Return the [x, y] coordinate for the center point of the cell that contains the specified text.  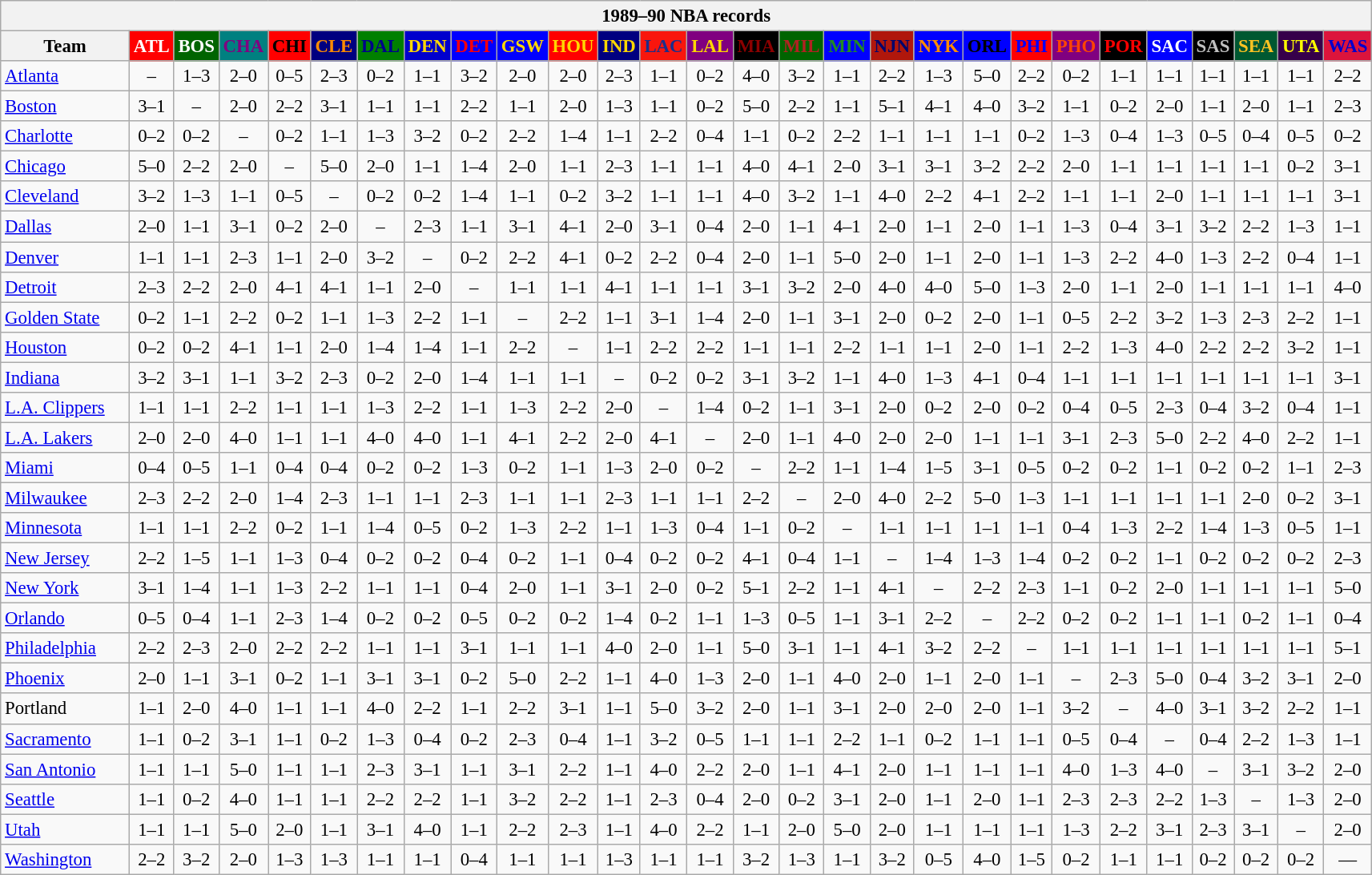
New Jersey [66, 558]
HOU [573, 46]
BOS [196, 46]
Charlotte [66, 136]
IND [619, 46]
L.A. Clippers [66, 408]
PHI [1032, 46]
UTA [1301, 46]
ATL [151, 46]
NJN [892, 46]
Utah [66, 829]
LAC [663, 46]
Dallas [66, 227]
San Antonio [66, 769]
Philadelphia [66, 648]
MIN [847, 46]
Washington [66, 860]
Denver [66, 257]
ORL [987, 46]
LAL [710, 46]
Miami [66, 468]
L.A. Lakers [66, 437]
WAS [1348, 46]
Boston [66, 107]
DEN [428, 46]
1989–90 NBA records [686, 16]
Sacramento [66, 739]
CLE [333, 46]
Chicago [66, 167]
MIA [756, 46]
MIL [802, 46]
PHO [1076, 46]
Atlanta [66, 76]
Minnesota [66, 528]
Cleveland [66, 196]
SAC [1169, 46]
Indiana [66, 377]
Orlando [66, 619]
Team [66, 46]
CHI [289, 46]
POR [1123, 46]
New York [66, 588]
Houston [66, 347]
Milwaukee [66, 498]
Detroit [66, 287]
DET [474, 46]
Portland [66, 709]
CHA [243, 46]
SAS [1213, 46]
GSW [522, 46]
Seattle [66, 799]
NYK [939, 46]
Golden State [66, 317]
SEA [1256, 46]
DAL [381, 46]
— [1348, 860]
Phoenix [66, 679]
